Locate the cell with the specified text and output its [X, Y] center coordinate. 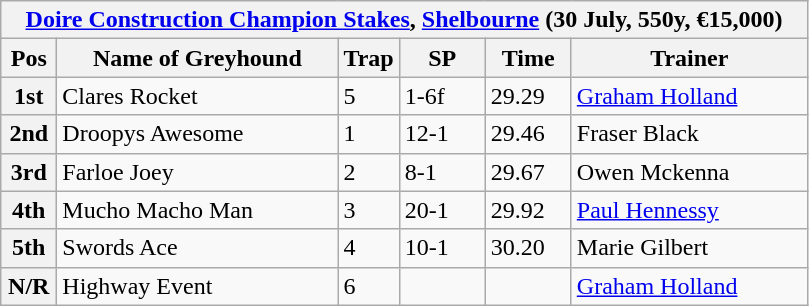
3rd [29, 172]
2 [368, 172]
1 [368, 134]
1-6f [442, 96]
1st [29, 96]
SP [442, 58]
Pos [29, 58]
N/R [29, 286]
Trainer [689, 58]
Marie Gilbert [689, 248]
Trap [368, 58]
Droopys Awesome [198, 134]
Owen Mckenna [689, 172]
6 [368, 286]
Time [528, 58]
20-1 [442, 210]
12-1 [442, 134]
Mucho Macho Man [198, 210]
Highway Event [198, 286]
Doire Construction Champion Stakes, Shelbourne (30 July, 550y, €15,000) [404, 20]
3 [368, 210]
29.29 [528, 96]
5 [368, 96]
Fraser Black [689, 134]
29.67 [528, 172]
29.92 [528, 210]
Farloe Joey [198, 172]
4th [29, 210]
2nd [29, 134]
4 [368, 248]
Name of Greyhound [198, 58]
29.46 [528, 134]
Swords Ace [198, 248]
Paul Hennessy [689, 210]
5th [29, 248]
30.20 [528, 248]
10-1 [442, 248]
8-1 [442, 172]
Clares Rocket [198, 96]
